Find where the given text appears and provide that cell's center as [x, y] coordinate. 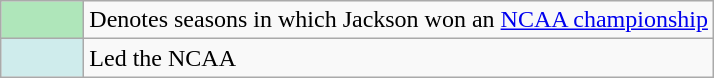
Denotes seasons in which Jackson won an NCAA championship [399, 20]
Led the NCAA [399, 58]
